Identify which cell holds the provided text, then report its [x, y] central coordinate. 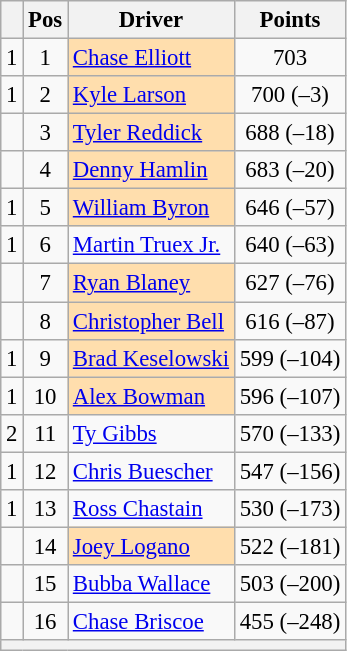
Bubba Wallace [152, 584]
13 [46, 509]
700 (–3) [290, 95]
Chase Briscoe [152, 621]
11 [46, 433]
Ross Chastain [152, 509]
703 [290, 58]
683 (–20) [290, 170]
Brad Keselowski [152, 358]
646 (–57) [290, 208]
William Byron [152, 208]
627 (–76) [290, 283]
5 [46, 208]
Alex Bowman [152, 396]
Chase Elliott [152, 58]
Driver [152, 20]
503 (–200) [290, 584]
10 [46, 396]
9 [46, 358]
7 [46, 283]
Denny Hamlin [152, 170]
12 [46, 471]
Pos [46, 20]
Joey Logano [152, 546]
Ty Gibbs [152, 433]
522 (–181) [290, 546]
3 [46, 133]
547 (–156) [290, 471]
Martin Truex Jr. [152, 245]
15 [46, 584]
640 (–63) [290, 245]
Kyle Larson [152, 95]
599 (–104) [290, 358]
455 (–248) [290, 621]
Christopher Bell [152, 321]
16 [46, 621]
14 [46, 546]
616 (–87) [290, 321]
Tyler Reddick [152, 133]
4 [46, 170]
688 (–18) [290, 133]
Points [290, 20]
Ryan Blaney [152, 283]
8 [46, 321]
6 [46, 245]
Chris Buescher [152, 471]
530 (–173) [290, 509]
596 (–107) [290, 396]
570 (–133) [290, 433]
